Scan for the cell matching the given text and deliver its (X, Y) coordinate at center. 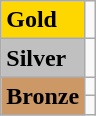
Gold (43, 20)
Silver (43, 58)
Bronze (43, 96)
